Find where the given text appears and provide that cell's center as (x, y) coordinate. 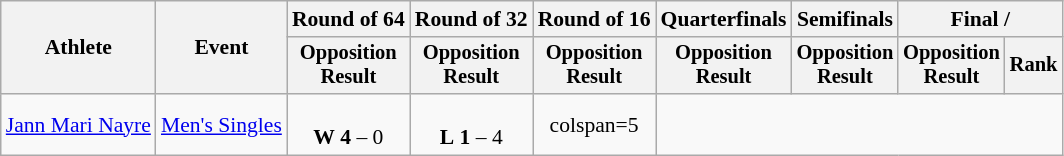
Round of 64 (348, 19)
Men's Singles (222, 124)
Quarterfinals (724, 19)
Final / (980, 19)
Semifinals (846, 19)
L 1 – 4 (472, 124)
W 4 – 0 (348, 124)
Rank (1034, 66)
Event (222, 48)
colspan=5 (594, 124)
Athlete (78, 48)
Round of 16 (594, 19)
Jann Mari Nayre (78, 124)
Round of 32 (472, 19)
